Provide the [X, Y] coordinate of the cell's center where the given text is located.  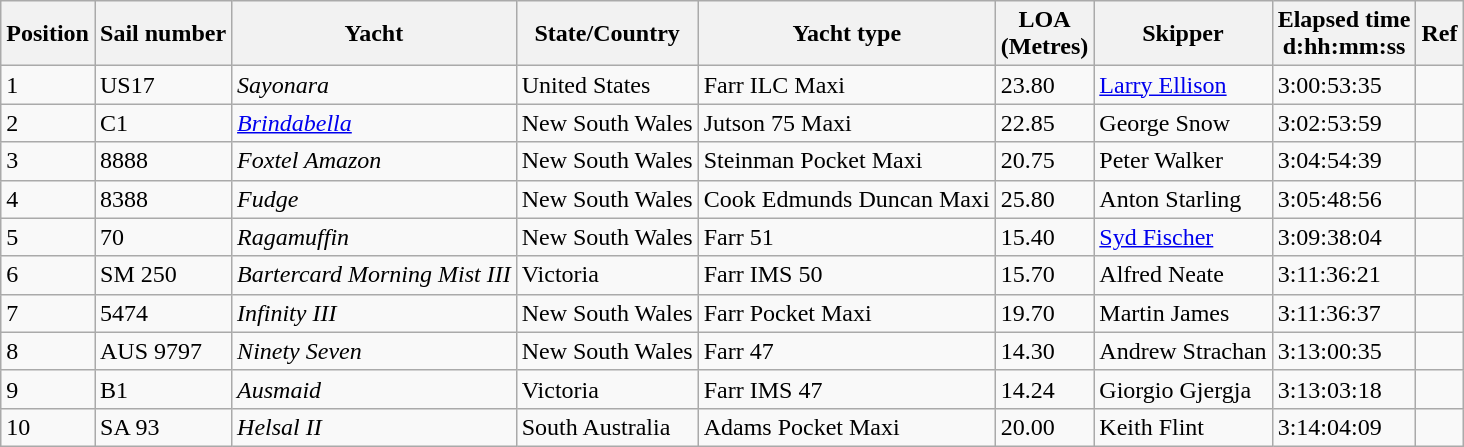
8 [48, 351]
3:13:03:18 [1344, 389]
Anton Starling [1183, 199]
LOA (Metres) [1044, 34]
Andrew Strachan [1183, 351]
Fudge [374, 199]
Adams Pocket Maxi [846, 427]
Ragamuffin [374, 237]
Elapsed time d:hh:mm:ss [1344, 34]
10 [48, 427]
5 [48, 237]
14.30 [1044, 351]
Farr IMS 47 [846, 389]
14.24 [1044, 389]
Farr ILC Maxi [846, 85]
B1 [162, 389]
25.80 [1044, 199]
Giorgio Gjergja [1183, 389]
Infinity III [374, 313]
3:11:36:37 [1344, 313]
6 [48, 275]
3:14:04:09 [1344, 427]
Steinman Pocket Maxi [846, 161]
Sayonara [374, 85]
8388 [162, 199]
South Australia [607, 427]
3:13:00:35 [1344, 351]
9 [48, 389]
AUS 9797 [162, 351]
15.40 [1044, 237]
1 [48, 85]
Yacht [374, 34]
5474 [162, 313]
SA 93 [162, 427]
United States [607, 85]
7 [48, 313]
Ninety Seven [374, 351]
22.85 [1044, 123]
Sail number [162, 34]
Syd Fischer [1183, 237]
Foxtel Amazon [374, 161]
19.70 [1044, 313]
3:09:38:04 [1344, 237]
8888 [162, 161]
20.75 [1044, 161]
Farr 51 [846, 237]
4 [48, 199]
3:02:53:59 [1344, 123]
Ref [1440, 34]
3:04:54:39 [1344, 161]
Keith Flint [1183, 427]
Helsal II [374, 427]
3:11:36:21 [1344, 275]
SM 250 [162, 275]
Farr 47 [846, 351]
Brindabella [374, 123]
3:05:48:56 [1344, 199]
Position [48, 34]
23.80 [1044, 85]
Skipper [1183, 34]
Ausmaid [374, 389]
2 [48, 123]
3 [48, 161]
Larry Ellison [1183, 85]
Yacht type [846, 34]
Jutson 75 Maxi [846, 123]
US17 [162, 85]
George Snow [1183, 123]
Alfred Neate [1183, 275]
Martin James [1183, 313]
3:00:53:35 [1344, 85]
20.00 [1044, 427]
Cook Edmunds Duncan Maxi [846, 199]
Bartercard Morning Mist III [374, 275]
70 [162, 237]
C1 [162, 123]
Peter Walker [1183, 161]
Farr IMS 50 [846, 275]
Farr Pocket Maxi [846, 313]
15.70 [1044, 275]
State/Country [607, 34]
